Return the [x, y] coordinate for the center point of the cell that contains the specified text.  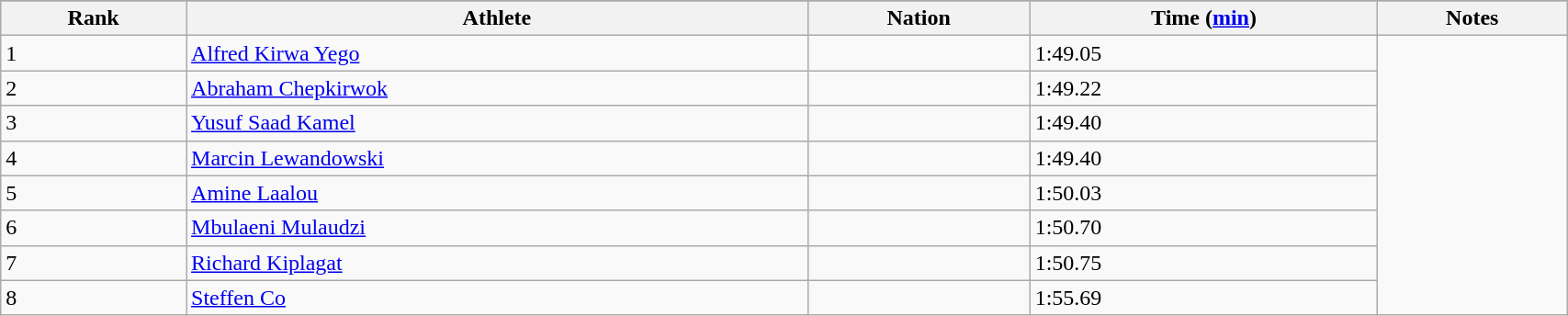
Alfred Kirwa Yego [498, 53]
Time (min) [1203, 18]
1:49.22 [1203, 88]
1:50.75 [1203, 263]
8 [94, 298]
5 [94, 193]
2 [94, 88]
Notes [1472, 18]
1:50.03 [1203, 193]
Athlete [498, 18]
3 [94, 123]
Rank [94, 18]
Yusuf Saad Kamel [498, 123]
Abraham Chepkirwok [498, 88]
6 [94, 228]
Marcin Lewandowski [498, 158]
4 [94, 158]
Nation [919, 18]
Steffen Co [498, 298]
1 [94, 53]
Mbulaeni Mulaudzi [498, 228]
1:55.69 [1203, 298]
1:50.70 [1203, 228]
7 [94, 263]
Amine Laalou [498, 193]
1:49.05 [1203, 53]
Richard Kiplagat [498, 263]
